Locate the cell with the specified text and output its [x, y] center coordinate. 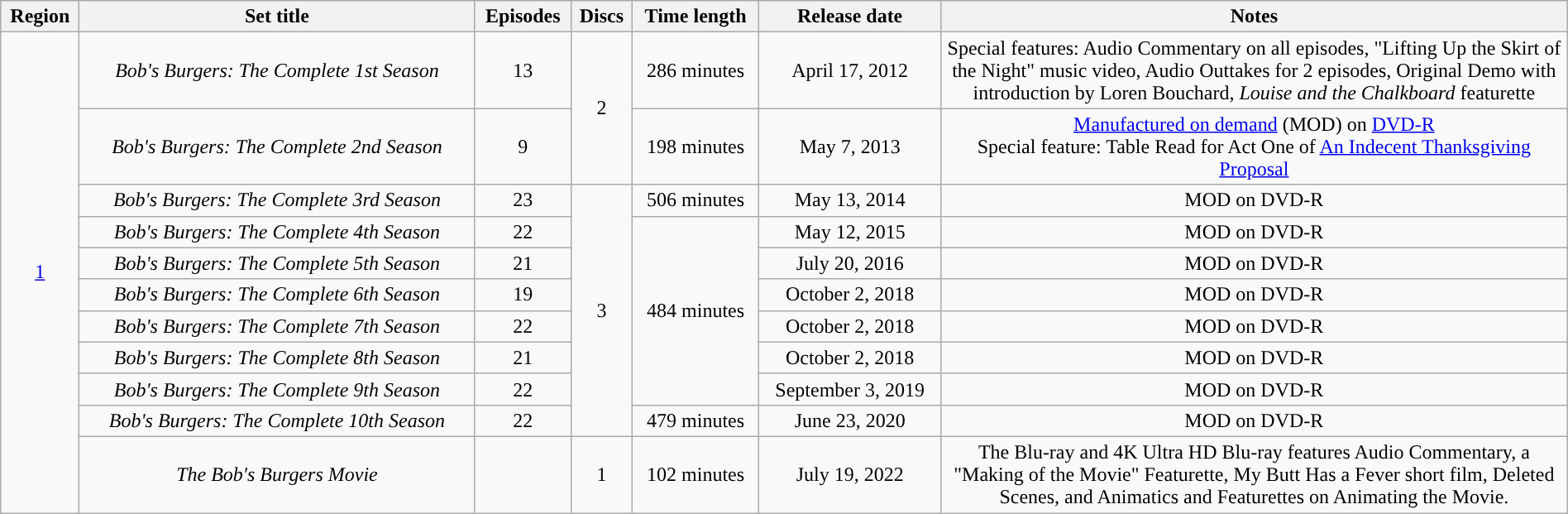
September 3, 2019 [850, 389]
June 23, 2020 [850, 420]
Manufactured on demand (MOD) on DVD-RSpecial feature: Table Read for Act One of An Indecent Thanksgiving Proposal [1254, 147]
9 [523, 147]
3 [602, 310]
506 minutes [695, 200]
Bob's Burgers: The Complete 6th Season [277, 295]
Bob's Burgers: The Complete 3rd Season [277, 200]
The Bob's Burgers Movie [277, 474]
19 [523, 295]
102 minutes [695, 474]
Episodes [523, 17]
Bob's Burgers: The Complete 10th Season [277, 420]
Bob's Burgers: The Complete 2nd Season [277, 147]
Discs [602, 17]
May 13, 2014 [850, 200]
July 20, 2016 [850, 263]
13 [523, 70]
July 19, 2022 [850, 474]
Notes [1254, 17]
Bob's Burgers: The Complete 9th Season [277, 389]
Set title [277, 17]
Time length [695, 17]
484 minutes [695, 310]
May 12, 2015 [850, 232]
Bob's Burgers: The Complete 7th Season [277, 326]
Release date [850, 17]
April 17, 2012 [850, 70]
2 [602, 108]
Bob's Burgers: The Complete 1st Season [277, 70]
Bob's Burgers: The Complete 5th Season [277, 263]
Bob's Burgers: The Complete 4th Season [277, 232]
May 7, 2013 [850, 147]
Region [40, 17]
Bob's Burgers: The Complete 8th Season [277, 358]
23 [523, 200]
286 minutes [695, 70]
479 minutes [695, 420]
198 minutes [695, 147]
